Provide the [x, y] coordinate of the cell's center where the given text is located.  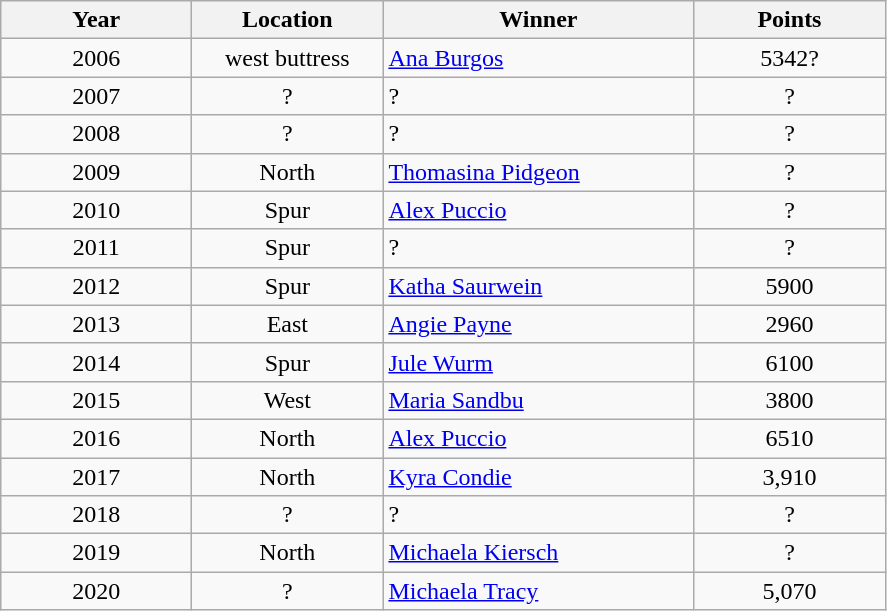
Kyra Condie [538, 477]
Ana Burgos [538, 58]
Katha Saurwein [538, 286]
2013 [96, 324]
Michaela Kiersch [538, 553]
2009 [96, 172]
6510 [790, 438]
2020 [96, 591]
Michaela Tracy [538, 591]
2011 [96, 248]
2019 [96, 553]
5342? [790, 58]
3800 [790, 400]
East [288, 324]
2014 [96, 362]
West [288, 400]
2016 [96, 438]
Angie Payne [538, 324]
2010 [96, 210]
5,070 [790, 591]
2018 [96, 515]
Thomasina Pidgeon [538, 172]
west buttress [288, 58]
2007 [96, 96]
Location [288, 20]
2960 [790, 324]
2015 [96, 400]
6100 [790, 362]
Year [96, 20]
Maria Sandbu [538, 400]
3,910 [790, 477]
2006 [96, 58]
Jule Wurm [538, 362]
2017 [96, 477]
5900 [790, 286]
2012 [96, 286]
2008 [96, 134]
Winner [538, 20]
Points [790, 20]
